Detect which cell encompasses the target text, then output its [x, y] center coordinate. 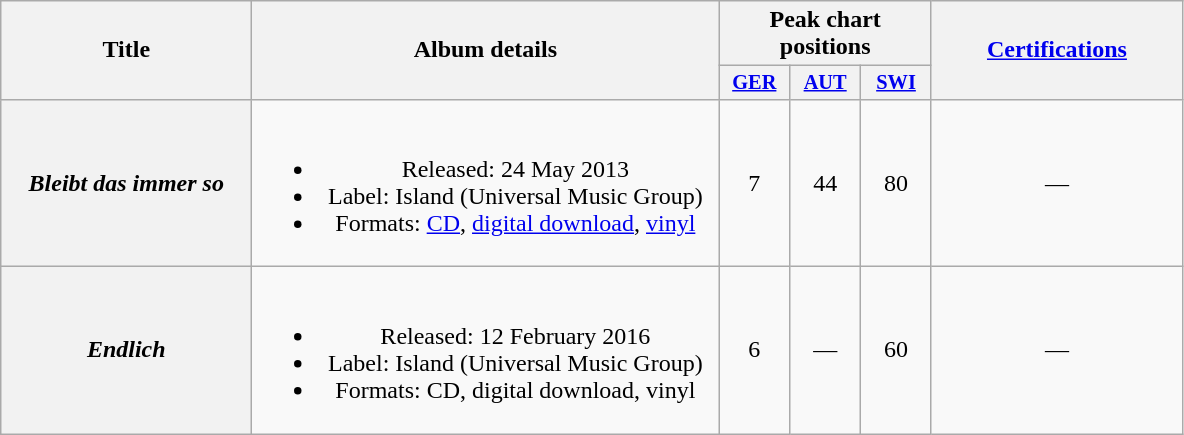
60 [896, 350]
80 [896, 182]
Album details [486, 50]
Bleibt das immer so [126, 182]
7 [754, 182]
Released: 12 February 2016Label: Island (Universal Music Group)Formats: CD, digital download, vinyl [486, 350]
44 [826, 182]
GER [754, 83]
Released: 24 May 2013Label: Island (Universal Music Group)Formats: CD, digital download, vinyl [486, 182]
Endlich [126, 350]
SWI [896, 83]
Title [126, 50]
AUT [826, 83]
6 [754, 350]
Certifications [1056, 50]
Peak chart positions [826, 34]
